Locate the cell with the specified text and output its [x, y] center coordinate. 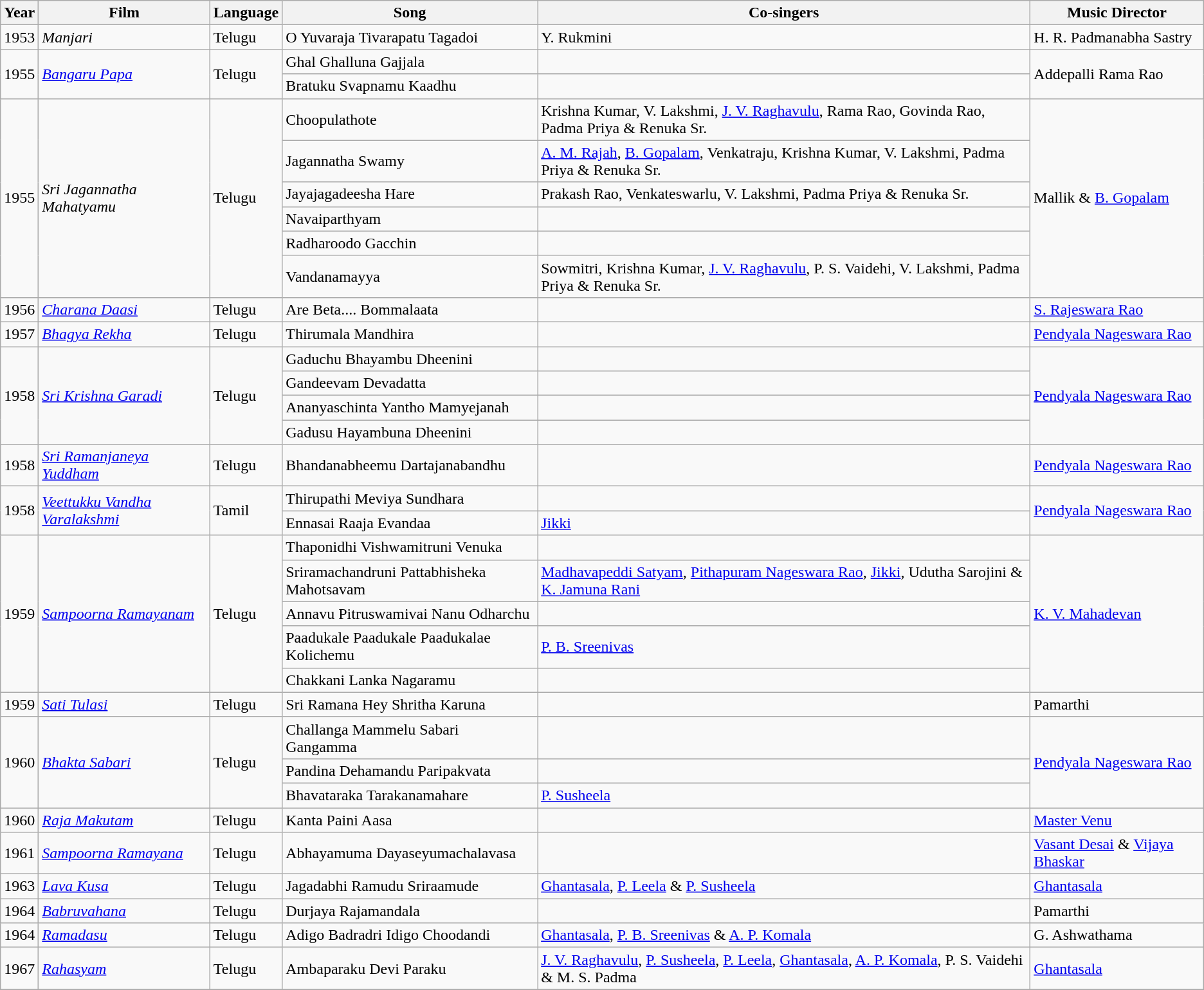
Sampoorna Ramayana [124, 853]
J. V. Raghavulu, P. Susheela, P. Leela, Ghantasala, A. P. Komala, P. S. Vaidehi & M. S. Padma [784, 969]
Durjaya Rajamandala [410, 911]
1963 [19, 886]
Ananyaschinta Yantho Mamyejanah [410, 408]
Radharoodo Gacchin [410, 243]
Veettukku Vandha Varalakshmi [124, 511]
Babruvahana [124, 911]
Navaiparthyam [410, 219]
Pandina Dehamandu Paripakvata [410, 771]
Charana Daasi [124, 309]
Annavu Pitruswamivai Nanu Odharchu [410, 614]
Thirupathi Meviya Sundhara [410, 499]
Jagannatha Swamy [410, 161]
H. R. Padmanabha Sastry [1117, 37]
Sri Jagannatha Mahatyamu [124, 198]
Sri Ramanjaneya Yuddham [124, 466]
Film [124, 13]
Adigo Badradri Idigo Choodandi [410, 935]
Co-singers [784, 13]
Ambaparaku Devi Paraku [410, 969]
Y. Rukmini [784, 37]
Mallik & B. Gopalam [1117, 198]
Ghantasala, P. Leela & P. Susheela [784, 886]
Song [410, 13]
O Yuvaraja Tivarapatu Tagadoi [410, 37]
Raja Makutam [124, 820]
Jikki [784, 523]
1956 [19, 309]
1961 [19, 853]
Krishna Kumar, V. Lakshmi, J. V. Raghavulu, Rama Rao, Govinda Rao, Padma Priya & Renuka Sr. [784, 120]
Sriramachandruni Pattabhisheka Mahotsavam [410, 580]
Bhagya Rekha [124, 334]
G. Ashwathama [1117, 935]
Bratuku Svapnamu Kaadhu [410, 86]
Ennasai Raaja Evandaa [410, 523]
Prakash Rao, Venkateswarlu, V. Lakshmi, Padma Priya & Renuka Sr. [784, 194]
Ghantasala, P. B. Sreenivas & A. P. Komala [784, 935]
Manjari [124, 37]
Choopulathote [410, 120]
P. B. Sreenivas [784, 647]
Language [246, 13]
Tamil [246, 511]
Gandeevam Devadatta [410, 383]
Chakkani Lanka Nagaramu [410, 680]
Sowmitri, Krishna Kumar, J. V. Raghavulu, P. S. Vaidehi, V. Lakshmi, Padma Priya & Renuka Sr. [784, 277]
S. Rajeswara Rao [1117, 309]
Master Venu [1117, 820]
Bhavataraka Tarakanamahare [410, 795]
Music Director [1117, 13]
Bhakta Sabari [124, 762]
Rahasyam [124, 969]
1967 [19, 969]
Gaduchu Bhayambu Dheenini [410, 358]
Challanga Mammelu Sabari Gangamma [410, 737]
Ghal Ghalluna Gajjala [410, 62]
Paadukale Paadukale Paadukalae Kolichemu [410, 647]
Madhavapeddi Satyam, Pithapuram Nageswara Rao, Jikki, Udutha Sarojini & K. Jamuna Rani [784, 580]
Sati Tulasi [124, 704]
K. V. Mahadevan [1117, 614]
Abhayamuma Dayaseyumachalavasa [410, 853]
Thaponidhi Vishwamitruni Venuka [410, 547]
Bangaru Papa [124, 74]
Sampoorna Ramayanam [124, 614]
Bhandanabheemu Dartajanabandhu [410, 466]
Thirumala Mandhira [410, 334]
Jayajagadeesha Hare [410, 194]
Kanta Paini Aasa [410, 820]
Sri Ramana Hey Shritha Karuna [410, 704]
Sri Krishna Garadi [124, 395]
A. M. Rajah, B. Gopalam, Venkatraju, Krishna Kumar, V. Lakshmi, Padma Priya & Renuka Sr. [784, 161]
Vasant Desai & Vijaya Bhaskar [1117, 853]
Lava Kusa [124, 886]
Ramadasu [124, 935]
P. Susheela [784, 795]
Gadusu Hayambuna Dheenini [410, 432]
1953 [19, 37]
1957 [19, 334]
Year [19, 13]
Jagadabhi Ramudu Sriraamude [410, 886]
Are Beta.... Bommalaata [410, 309]
Addepalli Rama Rao [1117, 74]
Vandanamayya [410, 277]
